For the text-containing cell, return its midpoint in [X, Y] coordinate format. 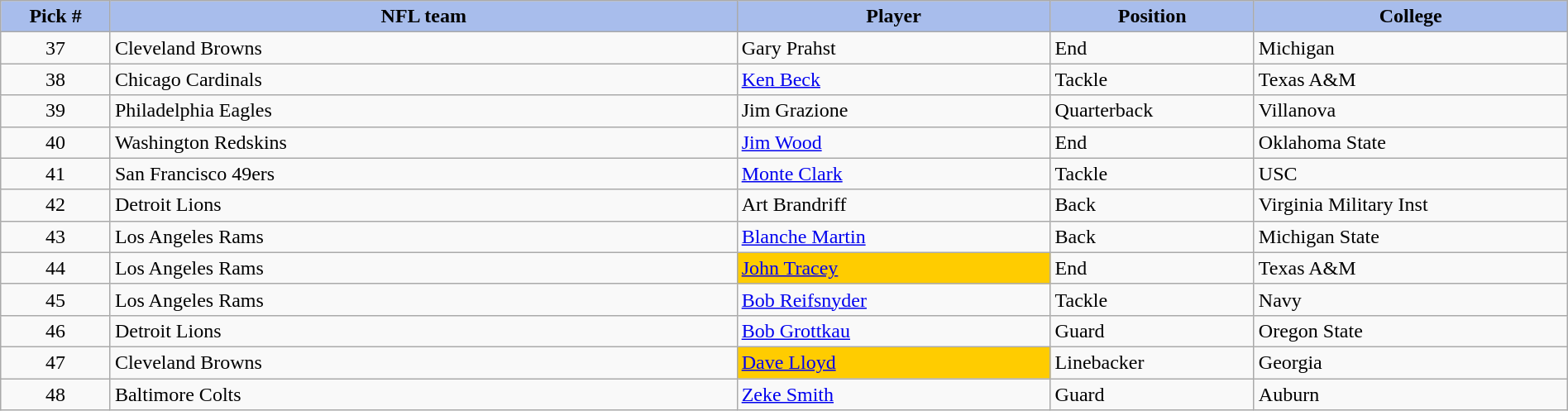
Georgia [1411, 362]
47 [56, 362]
Chicago Cardinals [423, 79]
Villanova [1411, 111]
John Tracey [893, 268]
Michigan State [1411, 237]
Auburn [1411, 394]
46 [56, 331]
Virginia Military Inst [1411, 205]
38 [56, 79]
Navy [1411, 299]
Bob Reifsnyder [893, 299]
USC [1411, 174]
Philadelphia Eagles [423, 111]
Baltimore Colts [423, 394]
Zeke Smith [893, 394]
Oklahoma State [1411, 142]
41 [56, 174]
37 [56, 48]
NFL team [423, 17]
Jim Grazione [893, 111]
48 [56, 394]
Linebacker [1152, 362]
Blanche Martin [893, 237]
43 [56, 237]
39 [56, 111]
Pick # [56, 17]
San Francisco 49ers [423, 174]
Dave Lloyd [893, 362]
Michigan [1411, 48]
Player [893, 17]
45 [56, 299]
Quarterback [1152, 111]
Ken Beck [893, 79]
Gary Prahst [893, 48]
Monte Clark [893, 174]
Art Brandriff [893, 205]
42 [56, 205]
Bob Grottkau [893, 331]
Oregon State [1411, 331]
Position [1152, 17]
44 [56, 268]
Jim Wood [893, 142]
40 [56, 142]
College [1411, 17]
Washington Redskins [423, 142]
